From the cell containing the given text, extract its center point as (X, Y) coordinate. 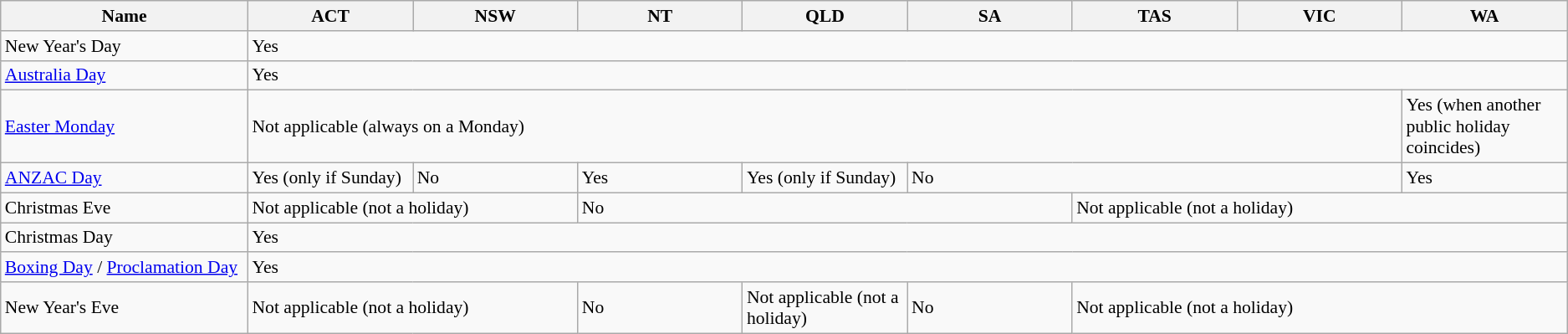
TAS (1154, 16)
QLD (825, 16)
VIC (1320, 16)
NT (661, 16)
Name (125, 16)
ANZAC Day (125, 178)
SA (990, 16)
Christmas Day (125, 238)
Christmas Eve (125, 208)
NSW (495, 16)
Easter Monday (125, 127)
New Year's Eve (125, 308)
Yes (when another public holiday coincides) (1484, 127)
Australia Day (125, 75)
ACT (329, 16)
New Year's Day (125, 46)
Boxing Day / Proclamation Day (125, 268)
WA (1484, 16)
Not applicable (always on a Monday) (825, 127)
